Capture the cell that displays the provided text and extract its (X, Y) central coordinate. 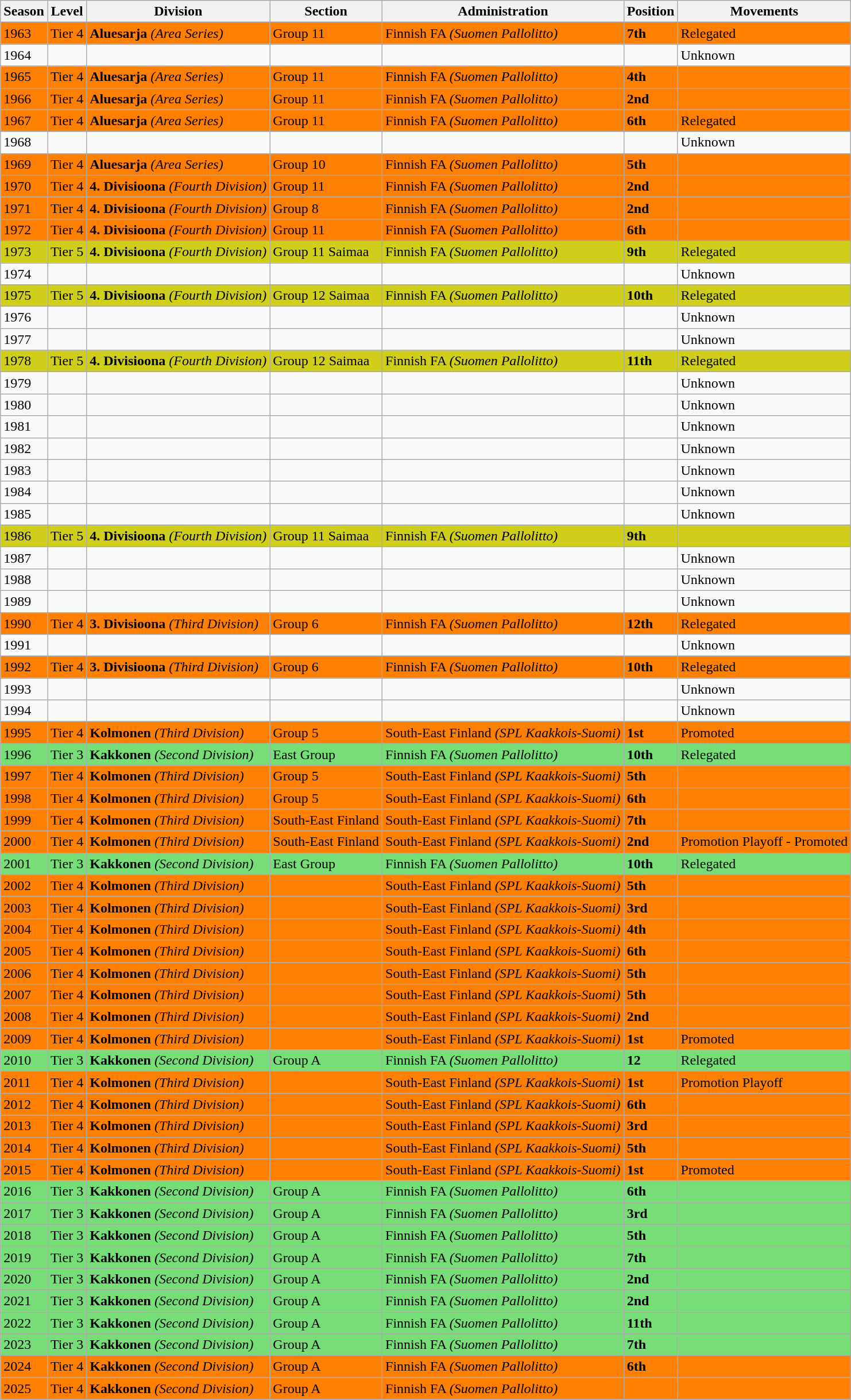
1977 (24, 339)
2024 (24, 1367)
2001 (24, 864)
2004 (24, 929)
1978 (24, 361)
1991 (24, 645)
1966 (24, 99)
Division (178, 11)
2005 (24, 951)
2003 (24, 907)
2013 (24, 1126)
1965 (24, 77)
1997 (24, 776)
Movements (764, 11)
2002 (24, 885)
1963 (24, 33)
1988 (24, 579)
Season (24, 11)
2011 (24, 1082)
1974 (24, 274)
1979 (24, 383)
1971 (24, 208)
1992 (24, 667)
1989 (24, 601)
2018 (24, 1235)
1996 (24, 755)
2022 (24, 1322)
Group 10 (326, 164)
Administration (503, 11)
1967 (24, 121)
1972 (24, 230)
1993 (24, 689)
1985 (24, 514)
2023 (24, 1345)
1964 (24, 55)
1973 (24, 252)
1990 (24, 623)
1987 (24, 558)
Position (651, 11)
2015 (24, 1170)
12 (651, 1061)
1983 (24, 470)
2025 (24, 1389)
12th (651, 623)
1986 (24, 536)
2007 (24, 995)
1994 (24, 711)
2006 (24, 973)
1980 (24, 405)
1998 (24, 798)
2021 (24, 1301)
2008 (24, 1017)
1975 (24, 296)
2017 (24, 1213)
2009 (24, 1039)
1984 (24, 492)
1995 (24, 733)
Group 8 (326, 208)
2000 (24, 842)
Section (326, 11)
2012 (24, 1104)
1969 (24, 164)
1982 (24, 448)
2016 (24, 1192)
2014 (24, 1148)
1981 (24, 427)
2010 (24, 1061)
1999 (24, 820)
1970 (24, 186)
Promotion Playoff - Promoted (764, 842)
Promotion Playoff (764, 1082)
2019 (24, 1257)
1968 (24, 142)
2020 (24, 1279)
1976 (24, 318)
Level (67, 11)
